Extract the (X, Y) coordinate from the center of the cell holding the provided text.  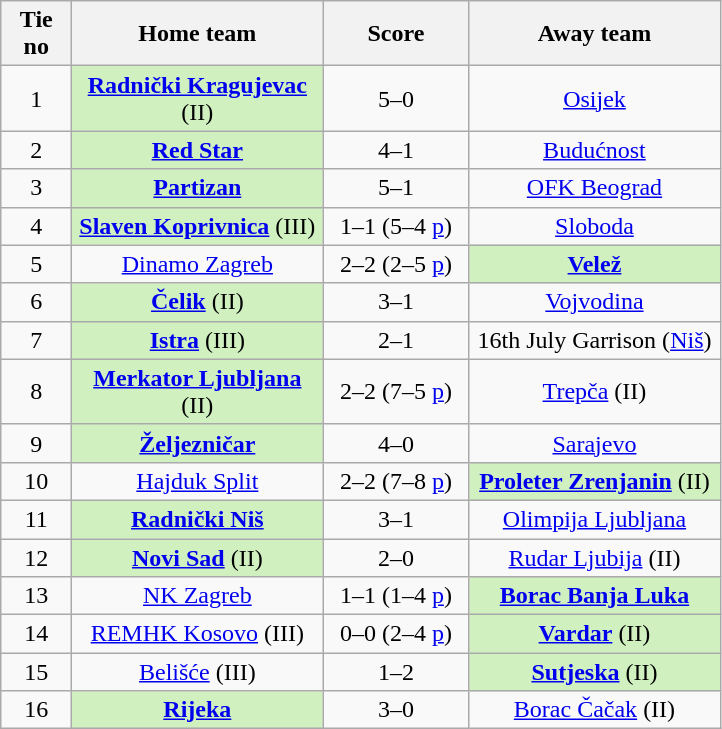
REMHK Kosovo (III) (198, 634)
14 (36, 634)
Željezničar (198, 443)
Čelik (II) (198, 302)
5 (36, 264)
3 (36, 188)
Partizan (198, 188)
1–2 (396, 672)
Home team (198, 34)
7 (36, 340)
5–0 (396, 98)
16 (36, 710)
Red Star (198, 150)
Osijek (594, 98)
1–1 (5–4 p) (396, 226)
Borac Čačak (II) (594, 710)
4–0 (396, 443)
2–2 (2–5 p) (396, 264)
2 (36, 150)
16th July Garrison (Niš) (594, 340)
12 (36, 557)
Tie no (36, 34)
Away team (594, 34)
Proleter Zrenjanin (II) (594, 481)
Slaven Koprivnica (III) (198, 226)
Budućnost (594, 150)
8 (36, 392)
Rudar Ljubija (II) (594, 557)
3–0 (396, 710)
NK Zagreb (198, 596)
4–1 (396, 150)
Vardar (II) (594, 634)
Trepča (II) (594, 392)
Dinamo Zagreb (198, 264)
Vojvodina (594, 302)
Belišće (III) (198, 672)
15 (36, 672)
Hajduk Split (198, 481)
2–1 (396, 340)
Novi Sad (II) (198, 557)
0–0 (2–4 p) (396, 634)
5–1 (396, 188)
Sloboda (594, 226)
6 (36, 302)
Rijeka (198, 710)
2–2 (7–5 p) (396, 392)
2–2 (7–8 p) (396, 481)
OFK Beograd (594, 188)
Sutjeska (II) (594, 672)
10 (36, 481)
Velež (594, 264)
1 (36, 98)
13 (36, 596)
Istra (III) (198, 340)
11 (36, 519)
1–1 (1–4 p) (396, 596)
Merkator Ljubljana (II) (198, 392)
Radnički Niš (198, 519)
4 (36, 226)
Olimpija Ljubljana (594, 519)
2–0 (396, 557)
Borac Banja Luka (594, 596)
9 (36, 443)
Score (396, 34)
Radnički Kragujevac (II) (198, 98)
Sarajevo (594, 443)
